Find where the given text appears and provide that cell's center as (X, Y) coordinate. 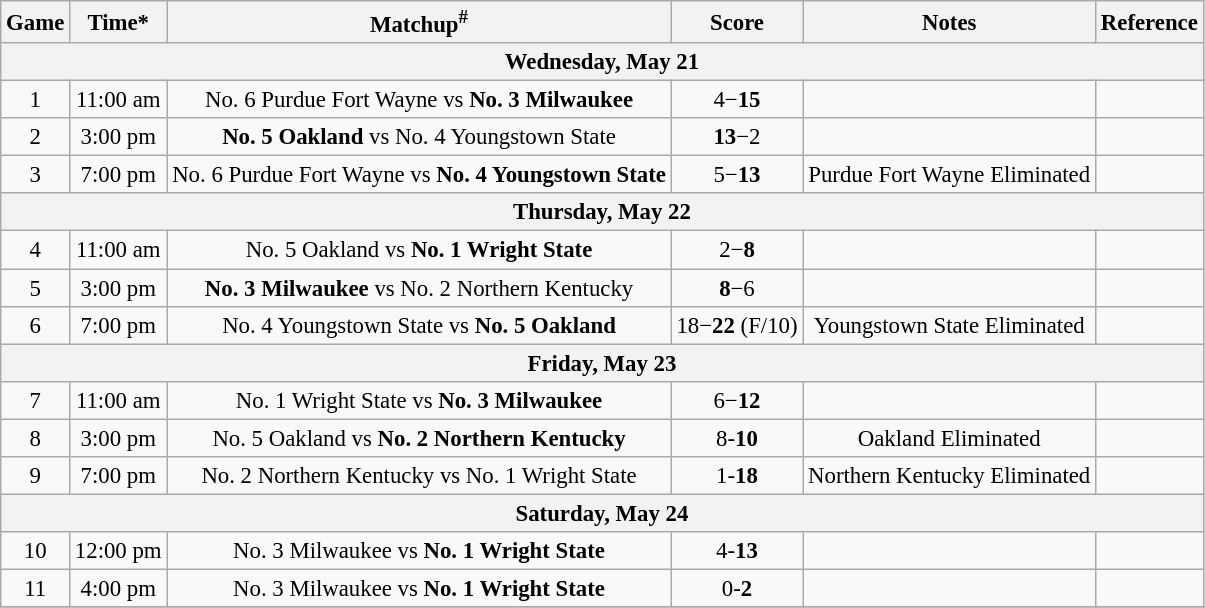
4 (36, 250)
Northern Kentucky Eliminated (950, 476)
Oakland Eliminated (950, 438)
8 (36, 438)
12:00 pm (118, 551)
Score (737, 22)
13−2 (737, 137)
No. 1 Wright State vs No. 3 Milwaukee (419, 400)
No. 2 Northern Kentucky vs No. 1 Wright State (419, 476)
1-18 (737, 476)
9 (36, 476)
4-13 (737, 551)
5 (36, 288)
3 (36, 175)
No. 3 Milwaukee vs No. 2 Northern Kentucky (419, 288)
8-10 (737, 438)
18−22 (F/10) (737, 325)
6−12 (737, 400)
No. 4 Youngstown State vs No. 5 Oakland (419, 325)
Time* (118, 22)
No. 6 Purdue Fort Wayne vs No. 4 Youngstown State (419, 175)
0-2 (737, 588)
5−13 (737, 175)
Reference (1150, 22)
4−15 (737, 100)
2 (36, 137)
Game (36, 22)
7 (36, 400)
1 (36, 100)
6 (36, 325)
Youngstown State Eliminated (950, 325)
Matchup# (419, 22)
4:00 pm (118, 588)
No. 5 Oakland vs No. 2 Northern Kentucky (419, 438)
No. 5 Oakland vs No. 4 Youngstown State (419, 137)
Notes (950, 22)
No. 6 Purdue Fort Wayne vs No. 3 Milwaukee (419, 100)
10 (36, 551)
Friday, May 23 (602, 363)
8−6 (737, 288)
2−8 (737, 250)
Thursday, May 22 (602, 213)
Purdue Fort Wayne Eliminated (950, 175)
Saturday, May 24 (602, 513)
No. 5 Oakland vs No. 1 Wright State (419, 250)
Wednesday, May 21 (602, 62)
11 (36, 588)
